Scan for the cell matching the given text and deliver its [X, Y] coordinate at center. 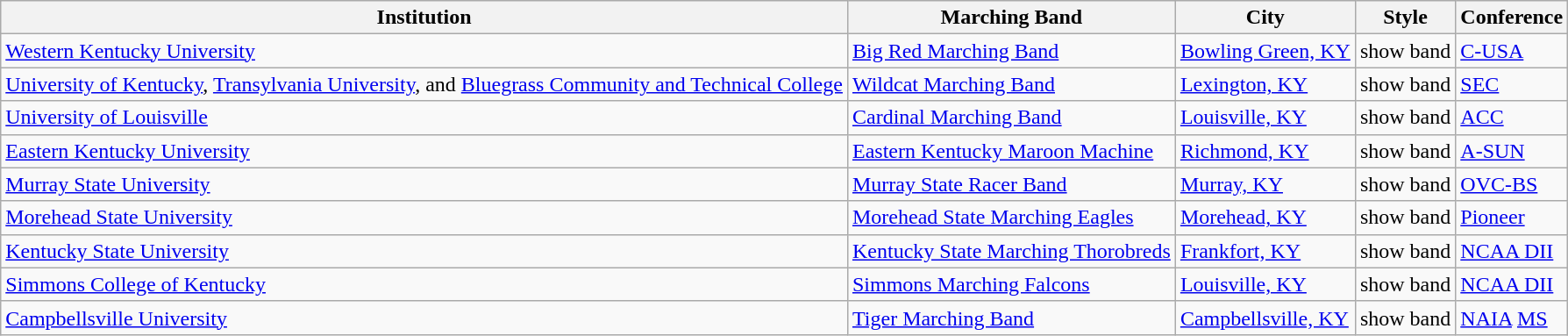
Eastern Kentucky University [424, 151]
Bowling Green, KY [1265, 51]
Murray State University [424, 184]
Big Red Marching Band [1011, 51]
C-USA [1512, 51]
Morehead State Marching Eagles [1011, 218]
Simmons College of Kentucky [424, 284]
Murray State Racer Band [1011, 184]
Kentucky State Marching Thorobreds [1011, 251]
Wildcat Marching Band [1011, 84]
Lexington, KY [1265, 84]
Tiger Marching Band [1011, 318]
Institution [424, 18]
Marching Band [1011, 18]
Cardinal Marching Band [1011, 118]
ACC [1512, 118]
Western Kentucky University [424, 51]
Murray, KY [1265, 184]
Pioneer [1512, 218]
A-SUN [1512, 151]
Simmons Marching Falcons [1011, 284]
University of Kentucky, Transylvania University, and Bluegrass Community and Technical College [424, 84]
Campbellsville University [424, 318]
Richmond, KY [1265, 151]
OVC-BS [1512, 184]
Style [1405, 18]
Morehead, KY [1265, 218]
Eastern Kentucky Maroon Machine [1011, 151]
Kentucky State University [424, 251]
City [1265, 18]
Conference [1512, 18]
University of Louisville [424, 118]
NAIA MS [1512, 318]
SEC [1512, 84]
Campbellsville, KY [1265, 318]
Morehead State University [424, 218]
Frankfort, KY [1265, 251]
